From the cell containing the given text, extract its center point as (X, Y) coordinate. 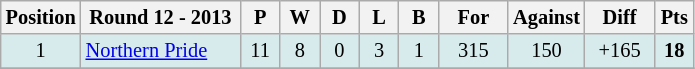
Against (546, 17)
Pts (674, 17)
+165 (620, 51)
D (340, 17)
8 (300, 51)
Diff (620, 17)
150 (546, 51)
18 (674, 51)
315 (474, 51)
W (300, 17)
Northern Pride (161, 51)
0 (340, 51)
P (260, 17)
B (419, 17)
3 (379, 51)
L (379, 17)
Position (41, 17)
For (474, 17)
11 (260, 51)
Round 12 - 2013 (161, 17)
